For the text-containing cell, return its midpoint in (x, y) coordinate format. 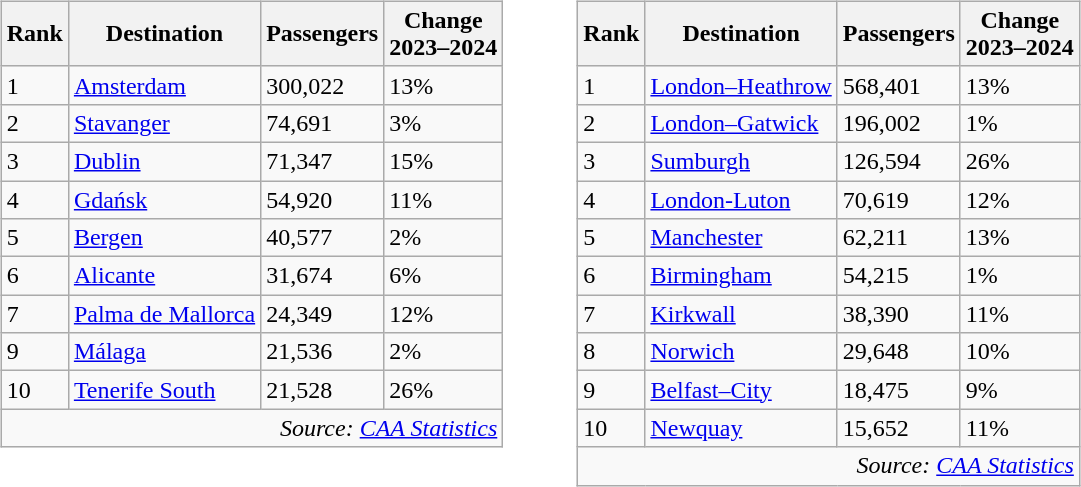
Kirkwall (741, 314)
Alicante (164, 276)
31,674 (322, 276)
196,002 (898, 123)
54,215 (898, 276)
24,349 (322, 314)
62,211 (898, 238)
London–Heathrow (741, 85)
126,594 (898, 161)
Amsterdam (164, 85)
568,401 (898, 85)
Sumburgh (741, 161)
10% (1020, 352)
21,528 (322, 390)
Norwich (741, 352)
18,475 (898, 390)
London-Luton (741, 199)
29,648 (898, 352)
21,536 (322, 352)
London–Gatwick (741, 123)
Málaga (164, 352)
Tenerife South (164, 390)
8 (612, 352)
15,652 (898, 428)
Gdańsk (164, 199)
Newquay (741, 428)
15% (444, 161)
40,577 (322, 238)
300,022 (322, 85)
6% (444, 276)
Palma de Mallorca (164, 314)
54,920 (322, 199)
Bergen (164, 238)
Belfast–City (741, 390)
71,347 (322, 161)
3% (444, 123)
Birmingham (741, 276)
74,691 (322, 123)
9% (1020, 390)
Dublin (164, 161)
Stavanger (164, 123)
Manchester (741, 238)
70,619 (898, 199)
38,390 (898, 314)
